Locate the cell with the specified text and output its (x, y) center coordinate. 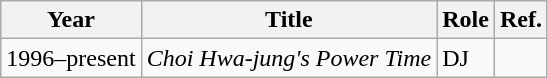
DJ (466, 58)
Ref. (520, 20)
Choi Hwa-jung's Power Time (289, 58)
Year (71, 20)
1996–present (71, 58)
Role (466, 20)
Title (289, 20)
